Find where the given text appears and provide that cell's center as (X, Y) coordinate. 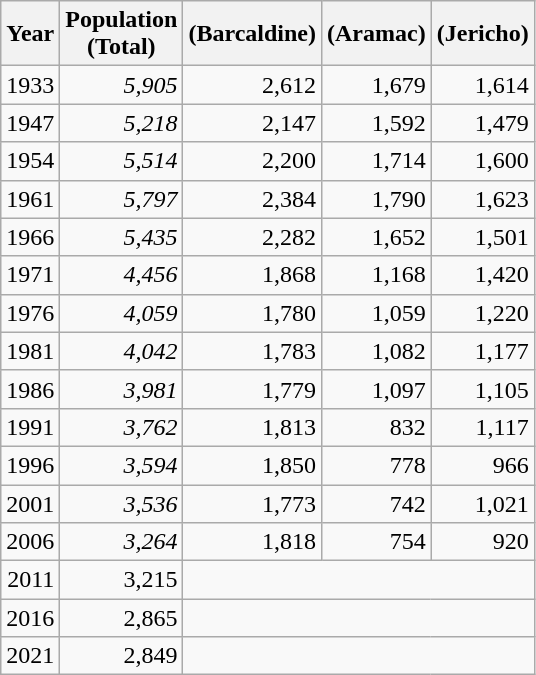
2,282 (252, 237)
1,868 (252, 275)
1,773 (252, 503)
Population(Total) (122, 34)
1,813 (252, 427)
1,714 (377, 161)
5,905 (122, 85)
1,679 (377, 85)
1,850 (252, 465)
1,779 (252, 389)
778 (377, 465)
1976 (30, 313)
5,797 (122, 199)
2,849 (122, 656)
1947 (30, 123)
2006 (30, 542)
1,220 (482, 313)
3,215 (122, 580)
3,536 (122, 503)
1,592 (377, 123)
3,981 (122, 389)
4,059 (122, 313)
1,623 (482, 199)
(Aramac) (377, 34)
1,082 (377, 351)
3,762 (122, 427)
1,600 (482, 161)
1,479 (482, 123)
3,264 (122, 542)
1,783 (252, 351)
1933 (30, 85)
Year (30, 34)
1961 (30, 199)
2,612 (252, 85)
2,384 (252, 199)
1996 (30, 465)
1,021 (482, 503)
3,594 (122, 465)
1986 (30, 389)
1,168 (377, 275)
1,105 (482, 389)
1,614 (482, 85)
1,501 (482, 237)
1,177 (482, 351)
2,200 (252, 161)
1,059 (377, 313)
2021 (30, 656)
1,818 (252, 542)
920 (482, 542)
(Barcaldine) (252, 34)
966 (482, 465)
4,456 (122, 275)
4,042 (122, 351)
2011 (30, 580)
5,435 (122, 237)
1,420 (482, 275)
2,865 (122, 618)
1954 (30, 161)
742 (377, 503)
1981 (30, 351)
1991 (30, 427)
(Jericho) (482, 34)
1,780 (252, 313)
754 (377, 542)
1,790 (377, 199)
5,514 (122, 161)
2001 (30, 503)
5,218 (122, 123)
1,117 (482, 427)
2,147 (252, 123)
1966 (30, 237)
1,097 (377, 389)
1,652 (377, 237)
832 (377, 427)
1971 (30, 275)
2016 (30, 618)
